Pinpoint the cell where the given text exists, returning its [x, y] midpoint coordinate. 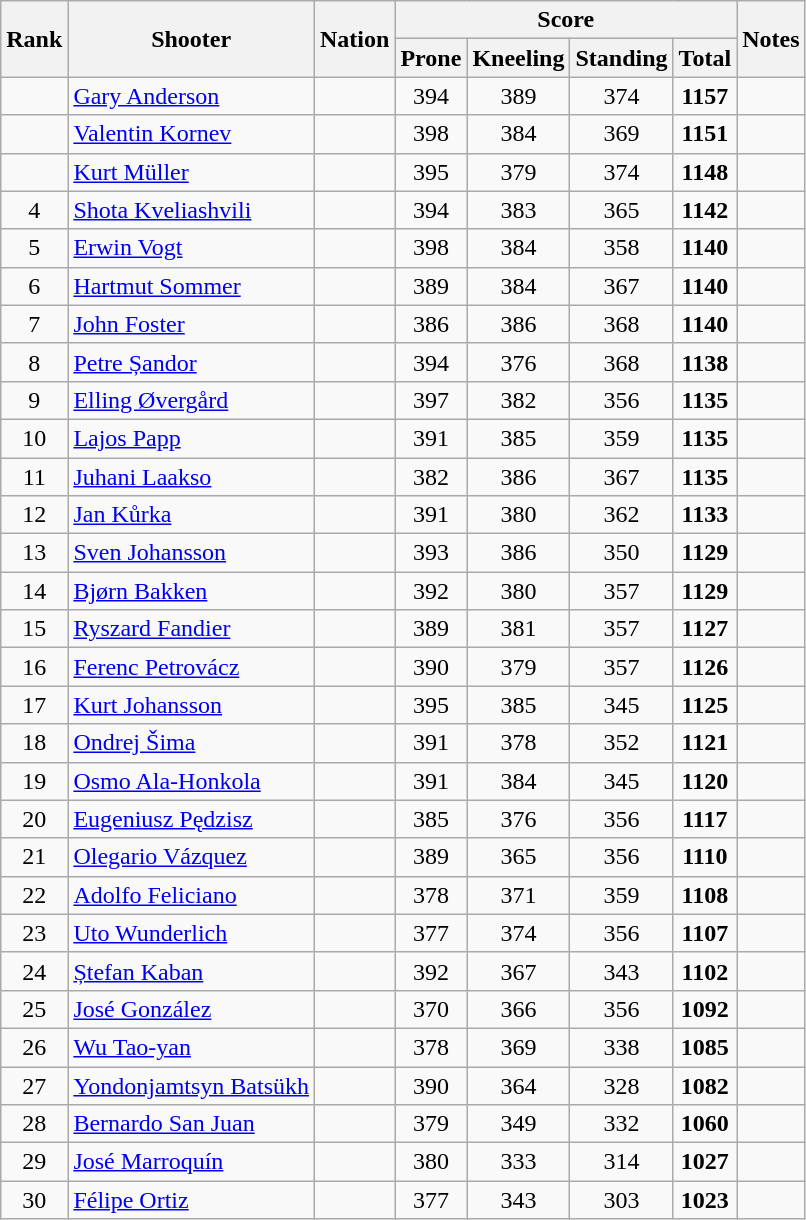
25 [34, 1009]
Bernardo San Juan [192, 1124]
Total [705, 58]
21 [34, 857]
Elling Øvergård [192, 400]
366 [518, 1009]
Uto Wunderlich [192, 933]
Lajos Papp [192, 438]
Nation [355, 39]
349 [518, 1124]
381 [518, 629]
12 [34, 515]
1133 [705, 515]
364 [518, 1085]
Gary Anderson [192, 96]
1148 [705, 172]
Jan Kůrka [192, 515]
Ondrej Šima [192, 743]
Hartmut Sommer [192, 286]
1107 [705, 933]
Standing [622, 58]
10 [34, 438]
José Marroquín [192, 1162]
14 [34, 591]
1120 [705, 781]
28 [34, 1124]
1082 [705, 1085]
1117 [705, 819]
Kneeling [518, 58]
26 [34, 1047]
1157 [705, 96]
José González [192, 1009]
1126 [705, 667]
Ryszard Fandier [192, 629]
4 [34, 210]
1092 [705, 1009]
Wu Tao-yan [192, 1047]
Erwin Vogt [192, 248]
16 [34, 667]
338 [622, 1047]
Kurt Johansson [192, 705]
1102 [705, 971]
1085 [705, 1047]
328 [622, 1085]
24 [34, 971]
Shota Kveliashvili [192, 210]
Olegario Vázquez [192, 857]
John Foster [192, 324]
5 [34, 248]
352 [622, 743]
6 [34, 286]
Yondonjamtsyn Batsükh [192, 1085]
371 [518, 895]
11 [34, 477]
1023 [705, 1200]
303 [622, 1200]
22 [34, 895]
Félipe Ortiz [192, 1200]
332 [622, 1124]
19 [34, 781]
8 [34, 362]
Kurt Müller [192, 172]
1121 [705, 743]
17 [34, 705]
1151 [705, 134]
397 [431, 400]
1027 [705, 1162]
Valentin Kornev [192, 134]
1110 [705, 857]
333 [518, 1162]
27 [34, 1085]
1108 [705, 895]
Osmo Ala-Honkola [192, 781]
Score [566, 20]
Petre Șandor [192, 362]
314 [622, 1162]
Ștefan Kaban [192, 971]
Notes [771, 39]
362 [622, 515]
9 [34, 400]
Eugeniusz Pędzisz [192, 819]
Ferenc Petrovácz [192, 667]
18 [34, 743]
1142 [705, 210]
Juhani Laakso [192, 477]
350 [622, 553]
1125 [705, 705]
358 [622, 248]
29 [34, 1162]
Adolfo Feliciano [192, 895]
Bjørn Bakken [192, 591]
30 [34, 1200]
1127 [705, 629]
Prone [431, 58]
Sven Johansson [192, 553]
383 [518, 210]
20 [34, 819]
7 [34, 324]
13 [34, 553]
1060 [705, 1124]
23 [34, 933]
Shooter [192, 39]
1138 [705, 362]
393 [431, 553]
Rank [34, 39]
15 [34, 629]
370 [431, 1009]
